Detect which cell encompasses the target text, then output its [x, y] center coordinate. 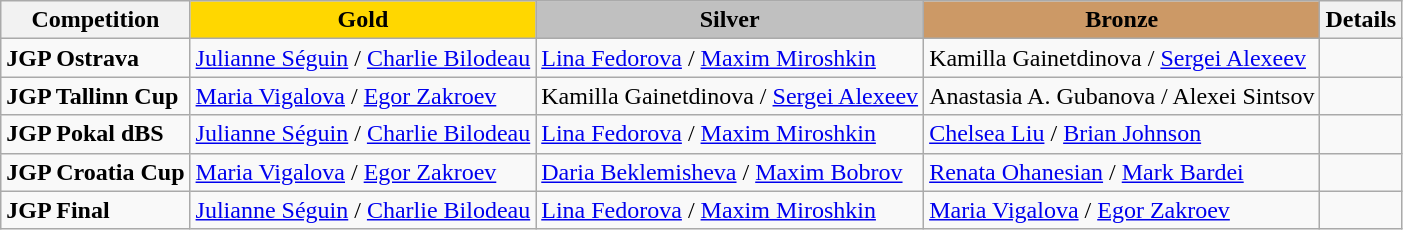
Anastasia A. Gubanova / Alexei Sintsov [1122, 96]
JGP Tallinn Cup [96, 96]
Gold [363, 20]
JGP Ostrava [96, 58]
Daria Beklemisheva / Maxim Bobrov [730, 172]
JGP Croatia Cup [96, 172]
Silver [730, 20]
Details [1361, 20]
Renata Ohanesian / Mark Bardei [1122, 172]
Bronze [1122, 20]
JGP Final [96, 210]
Chelsea Liu / Brian Johnson [1122, 134]
Competition [96, 20]
JGP Pokal dBS [96, 134]
